Extract the [X, Y] coordinate from the center of the cell holding the provided text.  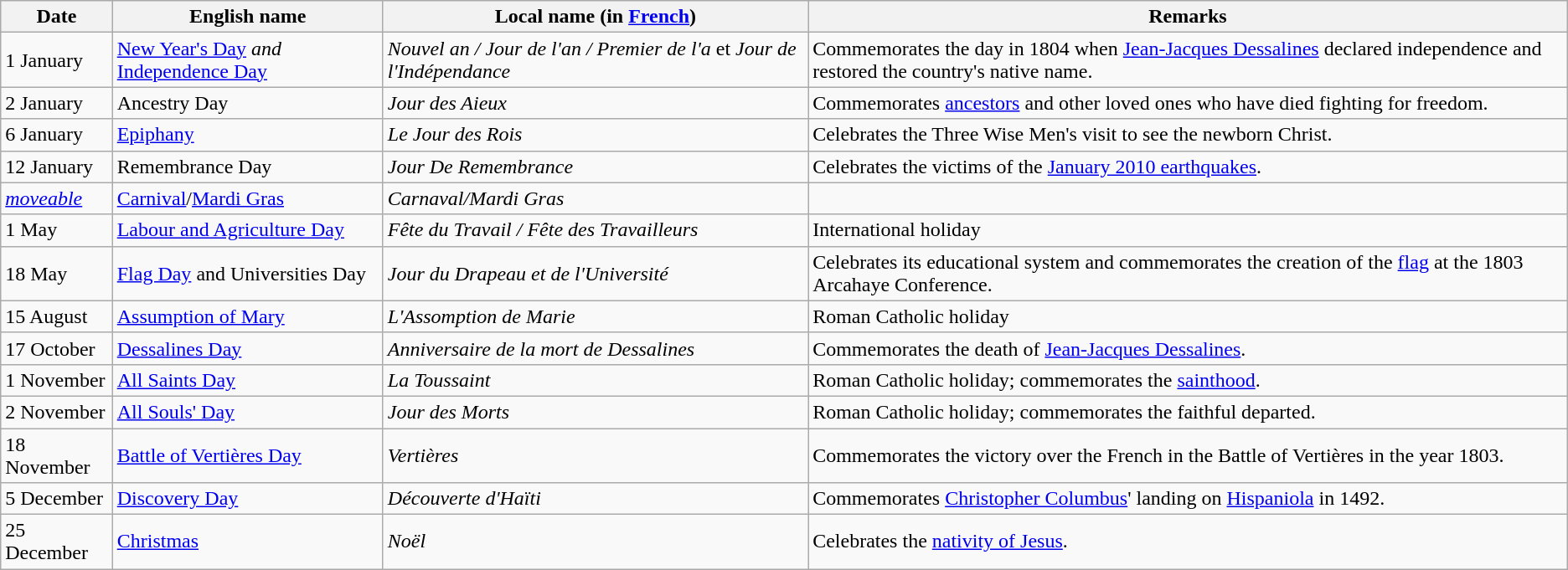
17 October [57, 348]
International holiday [1188, 230]
2 January [57, 103]
Carnival/Mardi Gras [248, 198]
Commemorates ancestors and other loved ones who have died fighting for freedom. [1188, 103]
Battle of Vertières Day [248, 455]
Vertières [595, 455]
Jour De Remembrance [595, 167]
Anniversaire de la mort de Dessalines [595, 348]
Remarks [1188, 17]
Jour des Morts [595, 412]
1 May [57, 230]
Date [57, 17]
Carnaval/Mardi Gras [595, 198]
Roman Catholic holiday; commemorates the sainthood. [1188, 380]
Jour du Drapeau et de l'Université [595, 273]
Roman Catholic holiday; commemorates the faithful departed. [1188, 412]
Noël [595, 542]
L'Assomption de Marie [595, 316]
Dessalines Day [248, 348]
Assumption of Mary [248, 316]
Flag Day and Universities Day [248, 273]
Jour des Aieux [595, 103]
moveable [57, 198]
Ancestry Day [248, 103]
Le Jour des Rois [595, 135]
18 May [57, 273]
La Toussaint [595, 380]
12 January [57, 167]
All Saints Day [248, 380]
Commemorates Christopher Columbus' landing on Hispaniola in 1492. [1188, 499]
Remembrance Day [248, 167]
Christmas [248, 542]
Nouvel an / Jour de l'an / Premier de l'a et Jour de l'Indépendance [595, 60]
Découverte d'Haïti [595, 499]
Celebrates its educational system and commemorates the creation of the flag at the 1803 Arcahaye Conference. [1188, 273]
Celebrates the nativity of Jesus. [1188, 542]
Commemorates the victory over the French in the Battle of Vertières in the year 1803. [1188, 455]
Discovery Day [248, 499]
Celebrates the Three Wise Men's visit to see the newborn Christ. [1188, 135]
Epiphany [248, 135]
15 August [57, 316]
1 January [57, 60]
Commemorates the day in 1804 when Jean-Jacques Dessalines declared independence and restored the country's native name. [1188, 60]
5 December [57, 499]
2 November [57, 412]
Roman Catholic holiday [1188, 316]
Labour and Agriculture Day [248, 230]
Local name (in French) [595, 17]
Commemorates the death of Jean-Jacques Dessalines. [1188, 348]
English name [248, 17]
All Souls' Day [248, 412]
Fête du Travail / Fête des Travailleurs [595, 230]
18 November [57, 455]
1 November [57, 380]
6 January [57, 135]
25 December [57, 542]
New Year's Day and Independence Day [248, 60]
Celebrates the victims of the January 2010 earthquakes. [1188, 167]
